Return the [X, Y] coordinate for the center point of the cell that contains the specified text.  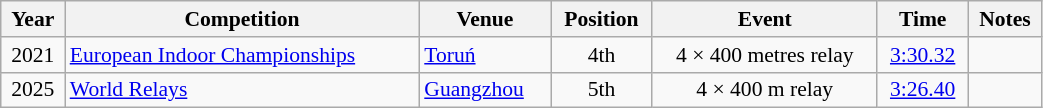
3:30.32 [922, 55]
Toruń [485, 55]
3:26.40 [922, 90]
World Relays [242, 90]
2021 [33, 55]
4 × 400 metres relay [764, 55]
4 × 400 m relay [764, 90]
Competition [242, 19]
2025 [33, 90]
Time [922, 19]
European Indoor Championships [242, 55]
Guangzhou [485, 90]
Year [33, 19]
Position [602, 19]
5th [602, 90]
4th [602, 55]
Venue [485, 19]
Notes [1005, 19]
Event [764, 19]
